From the cell containing the given text, extract its center point as (x, y) coordinate. 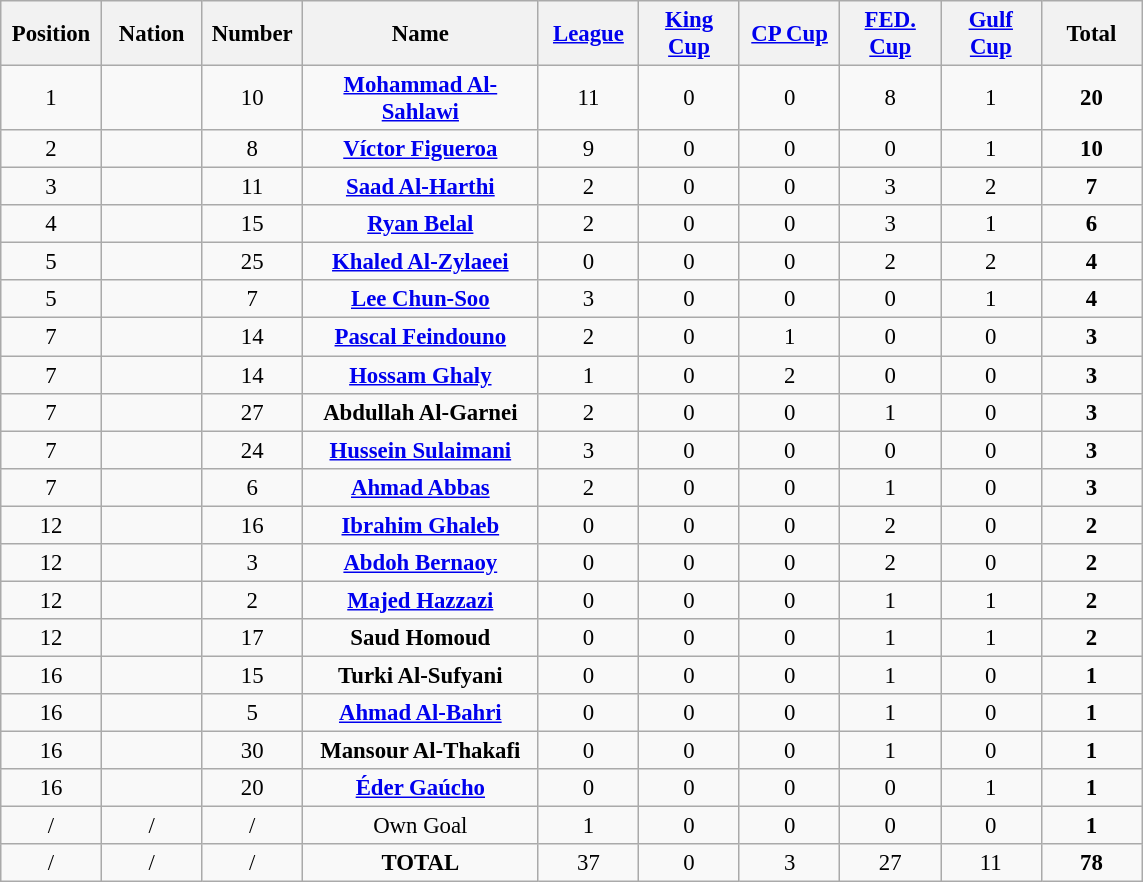
Own Goal (421, 826)
Lee Chun-Soo (421, 299)
Mansour Al-Thakafi (421, 751)
30 (252, 751)
Saad Al-Harthi (421, 187)
Abdoh Bernaoy (421, 563)
Ahmad Abbas (421, 487)
Pascal Feindouno (421, 337)
FED. Cup (890, 34)
TOTAL (421, 863)
17 (252, 638)
CP Cup (790, 34)
Mohammad Al-Sahlawi (421, 98)
Nation (152, 34)
Ahmad Al-Bahri (421, 713)
Éder Gaúcho (421, 788)
Majed Hazzazi (421, 600)
Abdullah Al-Garnei (421, 412)
Gulf Cup (990, 34)
Hossam Ghaly (421, 375)
24 (252, 450)
37 (588, 863)
Víctor Figueroa (421, 149)
Ryan Belal (421, 224)
Name (421, 34)
Turki Al-Sufyani (421, 675)
25 (252, 262)
League (588, 34)
Number (252, 34)
Position (52, 34)
Total (1092, 34)
Hussein Sulaimani (421, 450)
78 (1092, 863)
King Cup (690, 34)
Saud Homoud (421, 638)
9 (588, 149)
Khaled Al-Zylaeei (421, 262)
Ibrahim Ghaleb (421, 525)
